Search for the cell housing the specified text and yield its [X, Y] center coordinate. 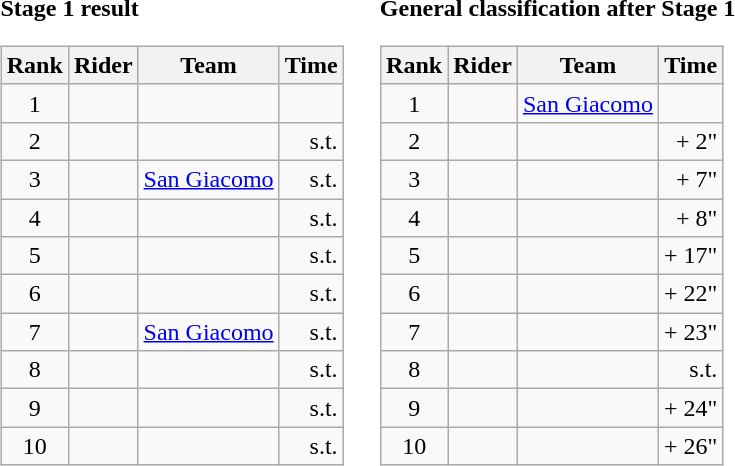
+ 17" [690, 256]
+ 7" [690, 179]
+ 2" [690, 141]
+ 8" [690, 217]
+ 22" [690, 294]
+ 24" [690, 408]
+ 23" [690, 332]
+ 26" [690, 446]
